Output the [X, Y] coordinate of the center of the cell containing the given text.  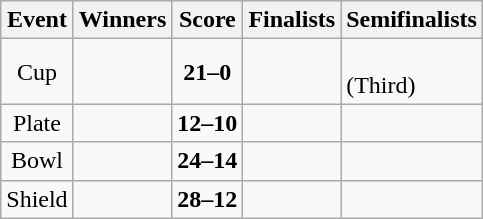
28–12 [208, 199]
Shield [37, 199]
Plate [37, 123]
21–0 [208, 72]
Semifinalists [412, 20]
12–10 [208, 123]
Bowl [37, 161]
Event [37, 20]
24–14 [208, 161]
Winners [122, 20]
Score [208, 20]
(Third) [412, 72]
Finalists [292, 20]
Cup [37, 72]
